Locate the cell with the specified text and output its [X, Y] center coordinate. 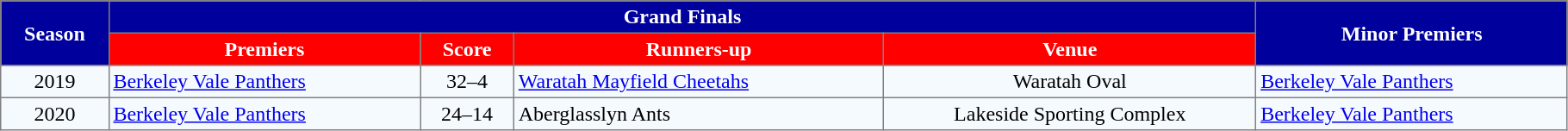
32–4 [467, 82]
Premiers [264, 49]
Runners-up [700, 49]
Season [55, 33]
Grand Finals [682, 17]
2020 [55, 114]
Lakeside Sporting Complex [1070, 114]
Waratah Oval [1070, 82]
Waratah Mayfield Cheetahs [700, 82]
24–14 [467, 114]
Aberglasslyn Ants [700, 114]
Score [467, 49]
2019 [55, 82]
Venue [1070, 49]
Minor Premiers [1412, 33]
